Search for the cell housing the specified text and yield its (X, Y) center coordinate. 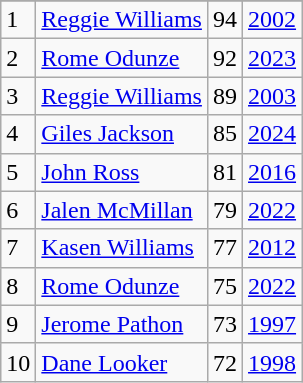
Giles Jackson (122, 134)
John Ross (122, 172)
5 (18, 172)
Dane Looker (122, 362)
79 (224, 210)
4 (18, 134)
7 (18, 248)
2016 (272, 172)
72 (224, 362)
1998 (272, 362)
89 (224, 96)
2003 (272, 96)
2012 (272, 248)
75 (224, 286)
2 (18, 58)
10 (18, 362)
2024 (272, 134)
Jalen McMillan (122, 210)
Jerome Pathon (122, 324)
92 (224, 58)
3 (18, 96)
73 (224, 324)
1997 (272, 324)
2023 (272, 58)
85 (224, 134)
6 (18, 210)
2002 (272, 20)
9 (18, 324)
8 (18, 286)
77 (224, 248)
81 (224, 172)
1 (18, 20)
Kasen Williams (122, 248)
94 (224, 20)
